From the cell containing the given text, extract its center point as (x, y) coordinate. 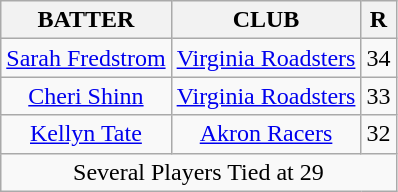
R (378, 20)
Several Players Tied at 29 (198, 172)
Cheri Shinn (86, 96)
BATTER (86, 20)
34 (378, 58)
Sarah Fredstrom (86, 58)
32 (378, 134)
33 (378, 96)
Akron Racers (266, 134)
Kellyn Tate (86, 134)
CLUB (266, 20)
